Detect which cell encompasses the target text, then output its (X, Y) center coordinate. 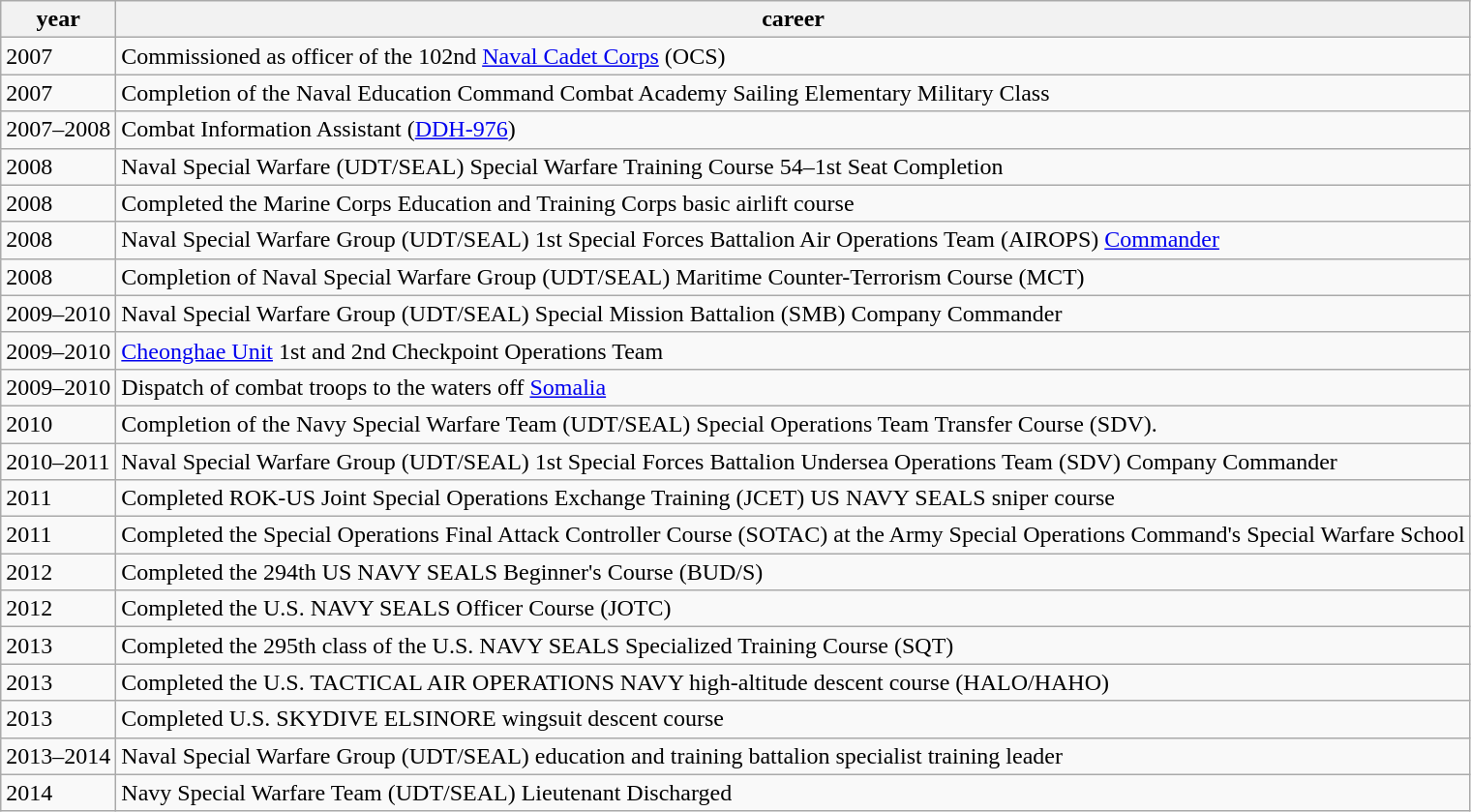
Completed the U.S. NAVY SEALS Officer Course (JOTC) (794, 609)
2013–2014 (58, 756)
career (794, 19)
Completion of the Naval Education Command Combat Academy Sailing Elementary Military Class (794, 93)
Completed the Special Operations Final Attack Controller Course (SOTAC) at the Army Special Operations Command's Special Warfare School (794, 535)
Completed the Marine Corps Education and Training Corps basic airlift course (794, 203)
Naval Special Warfare (UDT/SEAL) Special Warfare Training Course 54–1st Seat Completion (794, 166)
Naval Special Warfare Group (UDT/SEAL) 1st Special Forces Battalion Air Operations Team (AIROPS) Commander (794, 240)
Commissioned as officer of the 102nd Naval Cadet Corps (OCS) (794, 56)
year (58, 19)
Naval Special Warfare Group (UDT/SEAL) 1st Special Forces Battalion Undersea Operations Team (SDV) Company Commander (794, 462)
Completed the 294th US NAVY SEALS Beginner's Course (BUD/S) (794, 572)
Cheonghae Unit 1st and 2nd Checkpoint Operations Team (794, 350)
2010 (58, 424)
2007–2008 (58, 130)
Naval Special Warfare Group (UDT/SEAL) education and training battalion specialist training leader (794, 756)
2010–2011 (58, 462)
Completed the U.S. TACTICAL AIR OPERATIONS NAVY high-altitude descent course (HALO/HAHO) (794, 682)
Combat Information Assistant (DDH-976) (794, 130)
Naval Special Warfare Group (UDT/SEAL) Special Mission Battalion (SMB) Company Commander (794, 314)
2014 (58, 793)
Navy Special Warfare Team (UDT/SEAL) Lieutenant Discharged (794, 793)
Completed ROK-US Joint Special Operations Exchange Training (JCET) US NAVY SEALS sniper course (794, 498)
Completed the 295th class of the U.S. NAVY SEALS Specialized Training Course (SQT) (794, 646)
Dispatch of combat troops to the waters off Somalia (794, 387)
Completion of Naval Special Warfare Group (UDT/SEAL) Maritime Counter-Terrorism Course (MCT) (794, 277)
Completion of the Navy Special Warfare Team (UDT/SEAL) Special Operations Team Transfer Course (SDV). (794, 424)
Completed U.S. SKYDIVE ELSINORE wingsuit descent course (794, 719)
